Return the [X, Y] coordinate for the center point of the cell that contains the specified text.  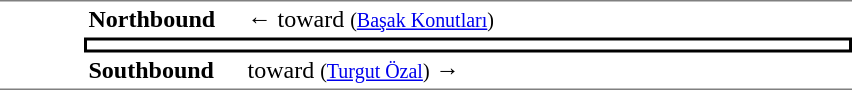
← toward (Başak Konutları) [548, 19]
Northbound [164, 19]
toward (Turgut Özal) → [548, 71]
Southbound [164, 71]
